Extract the (x, y) coordinate from the center of the cell holding the provided text.  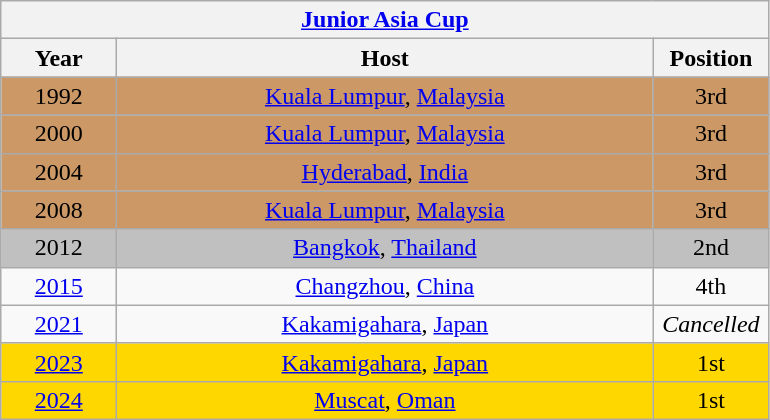
Bangkok, Thailand (385, 248)
Host (385, 58)
2015 (59, 286)
2008 (59, 210)
2023 (59, 362)
Muscat, Oman (385, 400)
Changzhou, China (385, 286)
1992 (59, 96)
2000 (59, 134)
2nd (711, 248)
Hyderabad, India (385, 172)
2024 (59, 400)
2021 (59, 324)
Cancelled (711, 324)
4th (711, 286)
Position (711, 58)
2004 (59, 172)
Year (59, 58)
2012 (59, 248)
Junior Asia Cup (385, 20)
